Return [X, Y] of the center of cell containing provided text 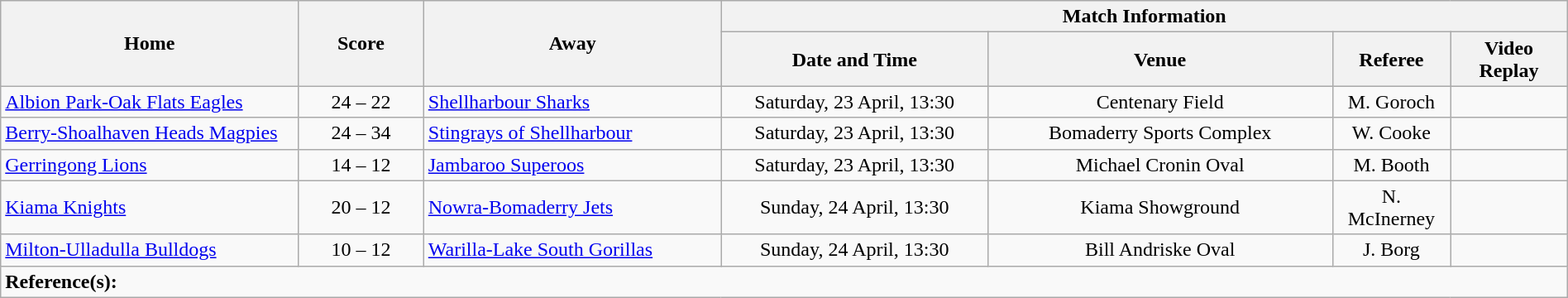
Centenary Field [1159, 102]
Score [361, 43]
Kiama Knights [150, 207]
Albion Park-Oak Flats Eagles [150, 102]
Jambaroo Superoos [572, 165]
Reference(s): [784, 281]
10 – 12 [361, 250]
24 – 34 [361, 133]
Berry-Shoalhaven Heads Magpies [150, 133]
Away [572, 43]
Milton-Ulladulla Bulldogs [150, 250]
24 – 22 [361, 102]
Kiama Showground [1159, 207]
M. Booth [1391, 165]
20 – 12 [361, 207]
Shellharbour Sharks [572, 102]
M. Goroch [1391, 102]
Bomaderry Sports Complex [1159, 133]
Venue [1159, 60]
Warilla-Lake South Gorillas [572, 250]
J. Borg [1391, 250]
Stingrays of Shellharbour [572, 133]
Gerringong Lions [150, 165]
Nowra-Bomaderry Jets [572, 207]
Match Information [1145, 17]
Date and Time [854, 60]
Video Replay [1509, 60]
Referee [1391, 60]
W. Cooke [1391, 133]
N. McInerney [1391, 207]
Bill Andriske Oval [1159, 250]
Home [150, 43]
Michael Cronin Oval [1159, 165]
14 – 12 [361, 165]
